Search for the cell housing the specified text and yield its (x, y) center coordinate. 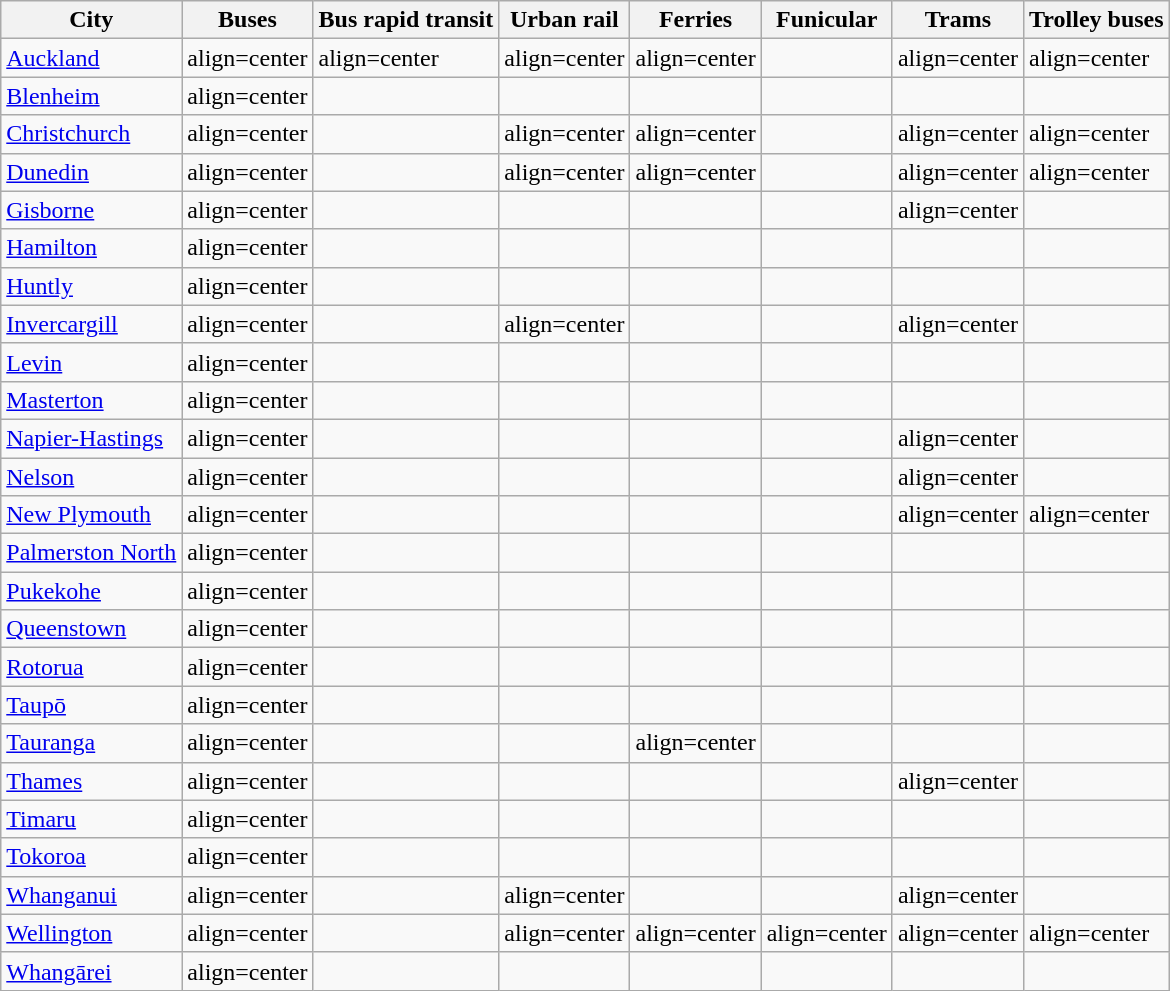
Invercargill (92, 324)
Levin (92, 362)
Dunedin (92, 172)
Thames (92, 781)
Funicular (826, 20)
Timaru (92, 819)
Tauranga (92, 743)
Huntly (92, 286)
Urban rail (564, 20)
Masterton (92, 400)
Gisborne (92, 210)
New Plymouth (92, 515)
Trams (958, 20)
Bus rapid transit (406, 20)
Buses (248, 20)
Ferries (696, 20)
City (92, 20)
Whanganui (92, 895)
Tokoroa (92, 857)
Hamilton (92, 248)
Pukekohe (92, 591)
Napier-Hastings (92, 438)
Rotorua (92, 667)
Taupō (92, 705)
Blenheim (92, 96)
Queenstown (92, 629)
Auckland (92, 58)
Christchurch (92, 134)
Trolley buses (1097, 20)
Nelson (92, 477)
Palmerston North (92, 553)
Wellington (92, 933)
Whangārei (92, 971)
